Capture the cell that displays the provided text and extract its [x, y] central coordinate. 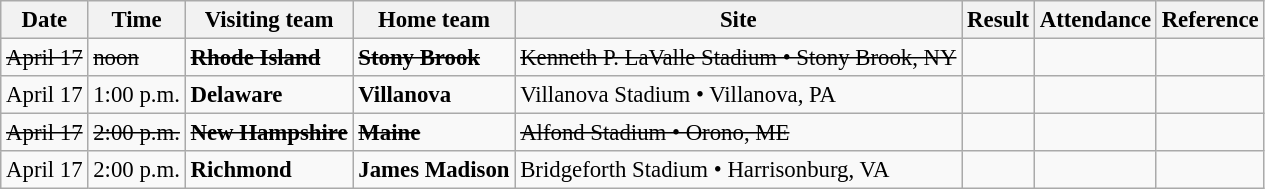
Attendance [1095, 20]
noon [136, 58]
Reference [1210, 20]
Villanova Stadium • Villanova, PA [738, 95]
Richmond [269, 170]
Home team [434, 20]
1:00 p.m. [136, 95]
James Madison [434, 170]
Kenneth P. LaValle Stadium • Stony Brook, NY [738, 58]
Time [136, 20]
Alfond Stadium • Orono, ME [738, 133]
Bridgeforth Stadium • Harrisonburg, VA [738, 170]
New Hampshire [269, 133]
Rhode Island [269, 58]
Maine [434, 133]
Visiting team [269, 20]
Result [998, 20]
Stony Brook [434, 58]
Site [738, 20]
Villanova [434, 95]
Date [44, 20]
Delaware [269, 95]
